Pinpoint the cell where the given text exists, returning its (X, Y) midpoint coordinate. 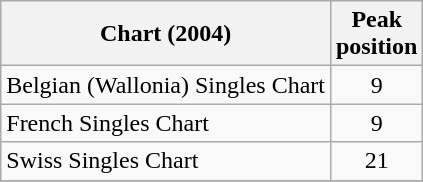
French Singles Chart (166, 123)
21 (376, 161)
Swiss Singles Chart (166, 161)
Belgian (Wallonia) Singles Chart (166, 85)
Chart (2004) (166, 34)
Peakposition (376, 34)
